Extract the [X, Y] coordinate from the center of the cell holding the provided text.  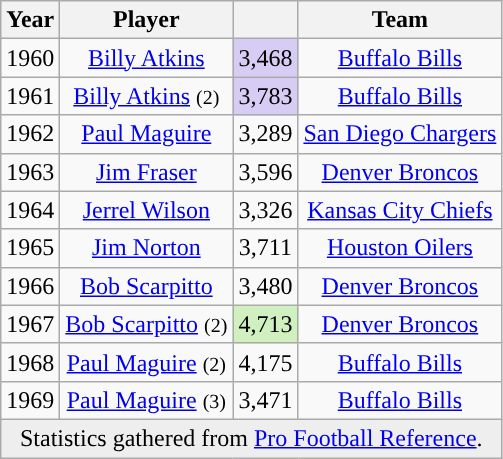
3,480 [266, 286]
Paul Maguire [146, 134]
Paul Maguire (3) [146, 400]
Billy Atkins [146, 58]
Jerrel Wilson [146, 210]
Jim Fraser [146, 172]
Year [30, 20]
Bob Scarpitto (2) [146, 324]
3,783 [266, 96]
3,326 [266, 210]
Paul Maguire (2) [146, 362]
1961 [30, 96]
4,713 [266, 324]
Houston Oilers [400, 248]
3,711 [266, 248]
4,175 [266, 362]
3,471 [266, 400]
1964 [30, 210]
1960 [30, 58]
1962 [30, 134]
Player [146, 20]
Kansas City Chiefs [400, 210]
1968 [30, 362]
1969 [30, 400]
1963 [30, 172]
Jim Norton [146, 248]
San Diego Chargers [400, 134]
1967 [30, 324]
1965 [30, 248]
Team [400, 20]
Statistics gathered from Pro Football Reference. [252, 438]
3,468 [266, 58]
3,596 [266, 172]
Bob Scarpitto [146, 286]
3,289 [266, 134]
1966 [30, 286]
Billy Atkins (2) [146, 96]
